Identify which cell holds the provided text, then report its (X, Y) central coordinate. 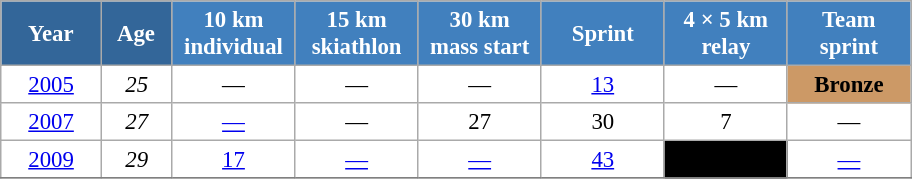
10 km individual (234, 34)
Bronze (848, 85)
2009 (52, 160)
17 (234, 160)
Sprint (602, 34)
25 (136, 85)
7 (726, 122)
30 km mass start (480, 34)
15 km skiathlon (356, 34)
2005 (52, 85)
13 (602, 85)
Team sprint (848, 34)
4 × 5 km relay (726, 34)
43 (602, 160)
Age (136, 34)
Year (52, 34)
30 (602, 122)
29 (136, 160)
2007 (52, 122)
